Determine the [X, Y] coordinate at the center of the cell enclosing the given text.  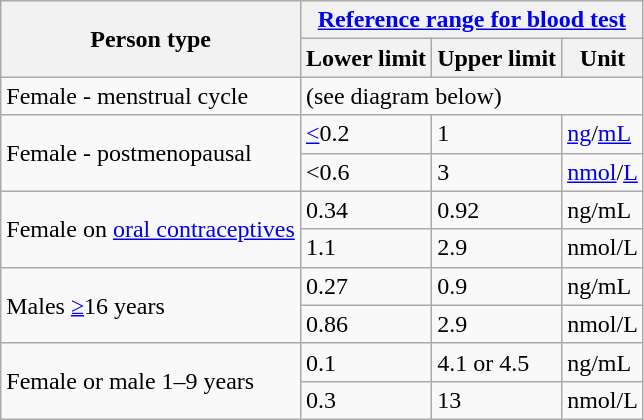
Female or male 1–9 years [151, 381]
3 [497, 172]
0.1 [366, 362]
Female - postmenopausal [151, 153]
Upper limit [497, 58]
0.27 [366, 286]
4.1 or 4.5 [497, 362]
Person type [151, 39]
1.1 [366, 248]
Female - menstrual cycle [151, 96]
0.92 [497, 210]
1 [497, 134]
Female on oral contraceptives [151, 229]
Males ≥16 years [151, 305]
Unit [603, 58]
0.34 [366, 210]
<0.2 [366, 134]
Reference range for blood test [472, 20]
0.3 [366, 400]
13 [497, 400]
Lower limit [366, 58]
<0.6 [366, 172]
0.9 [497, 286]
0.86 [366, 324]
(see diagram below) [472, 96]
